Scan for the cell matching the given text and deliver its (x, y) coordinate at center. 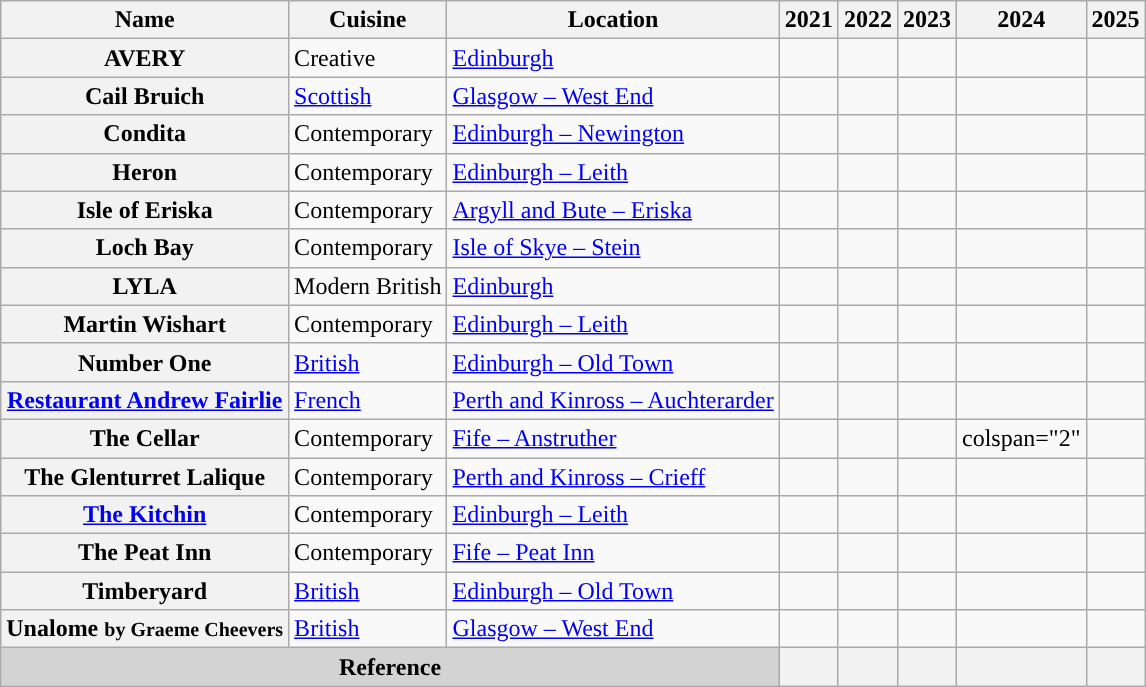
Unalome by Graeme Cheevers (145, 629)
Name (145, 20)
The Cellar (145, 438)
2025 (1116, 20)
Modern British (368, 286)
Loch Bay (145, 248)
2024 (1021, 20)
French (368, 400)
Timberyard (145, 591)
AVERY (145, 58)
Reference (390, 667)
Cail Bruich (145, 96)
2021 (808, 20)
Heron (145, 172)
Location (613, 20)
Scottish (368, 96)
Number One (145, 362)
Isle of Eriska (145, 210)
Fife – Peat Inn (613, 553)
Isle of Skye – Stein (613, 248)
LYLA (145, 286)
Martin Wishart (145, 324)
colspan="2" (1021, 438)
The Glenturret Lalique (145, 477)
Perth and Kinross – Crieff (613, 477)
Perth and Kinross – Auchterarder (613, 400)
Edinburgh – Newington (613, 134)
Condita (145, 134)
Fife – Anstruther (613, 438)
Argyll and Bute – Eriska (613, 210)
The Kitchin (145, 515)
Restaurant Andrew Fairlie (145, 400)
The Peat Inn (145, 553)
2023 (926, 20)
Cuisine (368, 20)
2022 (868, 20)
Creative (368, 58)
